Pinpoint the cell where the given text exists, returning its [x, y] midpoint coordinate. 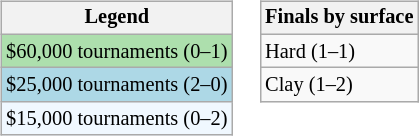
$15,000 tournaments (0–2) [116, 119]
Hard (1–1) [339, 51]
$60,000 tournaments (0–1) [116, 51]
Finals by surface [339, 18]
Clay (1–2) [339, 85]
$25,000 tournaments (2–0) [116, 85]
Legend [116, 18]
